Determine the [X, Y] coordinate at the center of the cell enclosing the given text.  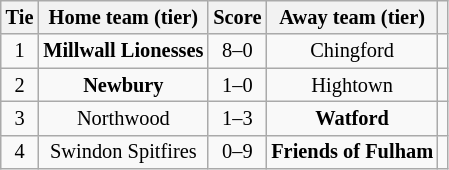
Northwood [123, 118]
Hightown [352, 85]
1 [20, 51]
Away team (tier) [352, 17]
Watford [352, 118]
4 [20, 152]
Millwall Lionesses [123, 51]
Newbury [123, 85]
8–0 [237, 51]
Friends of Fulham [352, 152]
Tie [20, 17]
1–3 [237, 118]
Score [237, 17]
Chingford [352, 51]
Swindon Spitfires [123, 152]
3 [20, 118]
Home team (tier) [123, 17]
2 [20, 85]
0–9 [237, 152]
1–0 [237, 85]
